Detect which cell encompasses the target text, then output its [x, y] center coordinate. 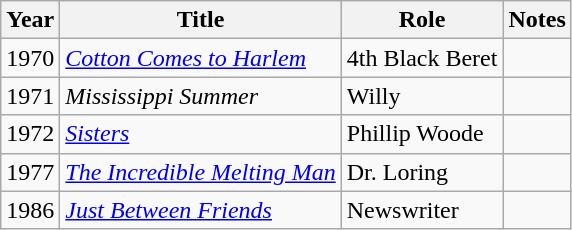
Willy [422, 96]
Sisters [200, 134]
Newswriter [422, 210]
1971 [30, 96]
Dr. Loring [422, 172]
1977 [30, 172]
1972 [30, 134]
Year [30, 20]
4th Black Beret [422, 58]
Notes [537, 20]
1970 [30, 58]
Just Between Friends [200, 210]
Phillip Woode [422, 134]
Title [200, 20]
1986 [30, 210]
Role [422, 20]
Mississippi Summer [200, 96]
The Incredible Melting Man [200, 172]
Cotton Comes to Harlem [200, 58]
